From the cell containing the given text, extract its center point as [X, Y] coordinate. 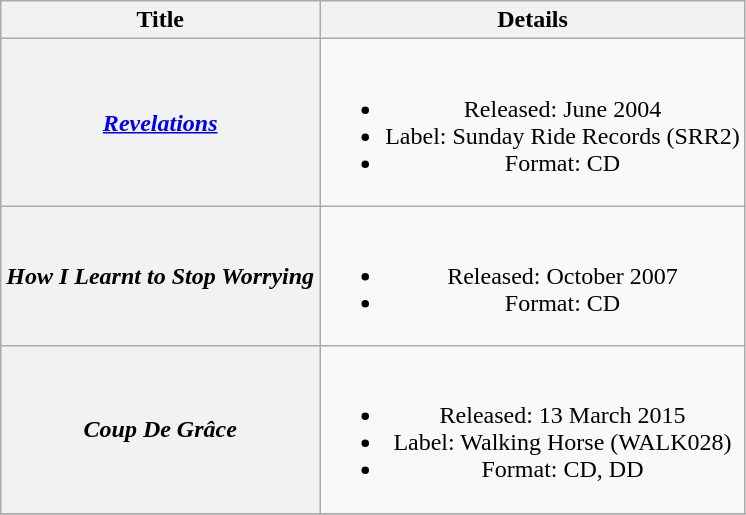
How I Learnt to Stop Worrying [160, 276]
Coup De Grâce [160, 430]
Revelations [160, 122]
Title [160, 20]
Details [533, 20]
Released: October 2007Format: CD [533, 276]
Released: June 2004Label: Sunday Ride Records (SRR2)Format: CD [533, 122]
Released: 13 March 2015Label: Walking Horse (WALK028)Format: CD, DD [533, 430]
